Find where the given text appears and provide that cell's center as [X, Y] coordinate. 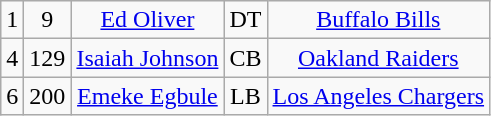
Emeke Egbule [148, 96]
129 [48, 58]
1 [12, 20]
LB [246, 96]
6 [12, 96]
DT [246, 20]
Oakland Raiders [378, 58]
4 [12, 58]
Ed Oliver [148, 20]
CB [246, 58]
9 [48, 20]
Isaiah Johnson [148, 58]
Los Angeles Chargers [378, 96]
Buffalo Bills [378, 20]
200 [48, 96]
